Pinpoint the cell where the given text exists, returning its (x, y) midpoint coordinate. 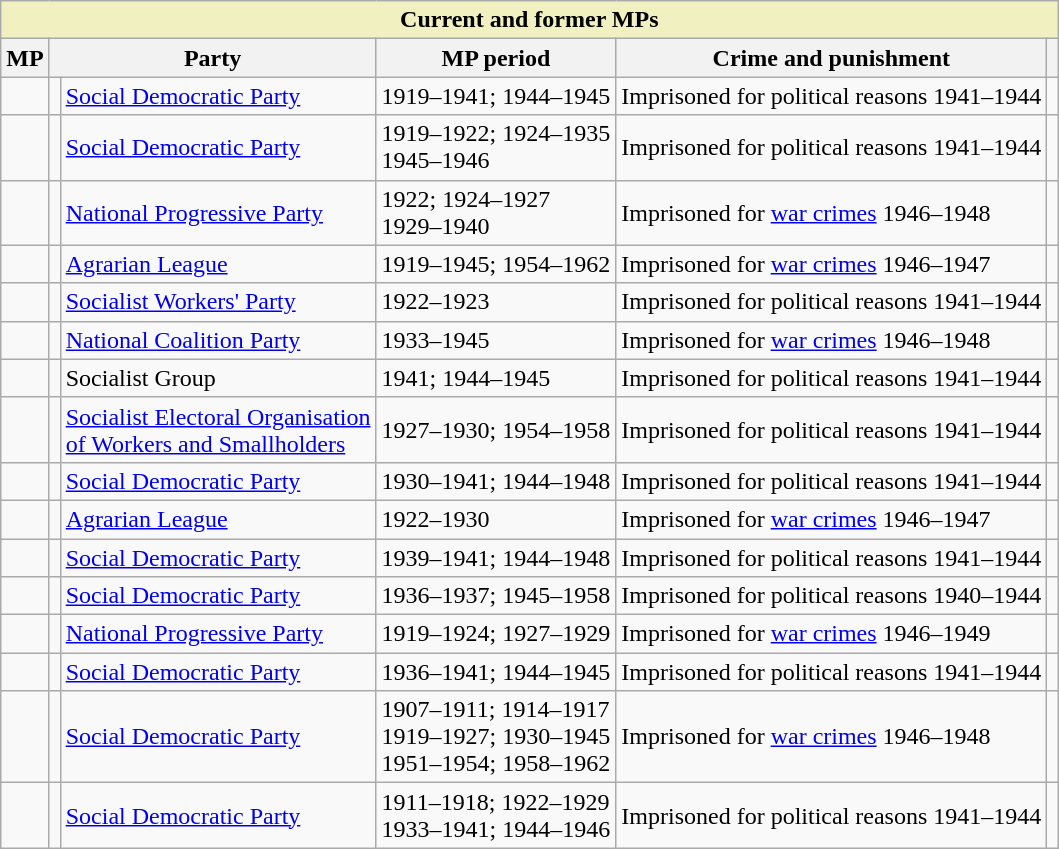
1919–1924; 1927–1929 (496, 634)
1936–1941; 1944–1945 (496, 672)
1933–1945 (496, 340)
Imprisoned for political reasons 1940–1944 (832, 596)
National Coalition Party (218, 340)
Socialist Electoral Organisationof Workers and Smallholders (218, 430)
MP (25, 58)
1936–1937; 1945–1958 (496, 596)
1941; 1944–1945 (496, 378)
1922–1923 (496, 302)
1922; 1924–19271929–1940 (496, 212)
Socialist Group (218, 378)
Party (212, 58)
Imprisoned for war crimes 1946–1949 (832, 634)
1939–1941; 1944–1948 (496, 557)
1911–1918; 1922–19291933–1941; 1944–1946 (496, 816)
MP period (496, 58)
1927–1930; 1954–1958 (496, 430)
Socialist Workers' Party (218, 302)
Crime and punishment (832, 58)
1919–1945; 1954–1962 (496, 264)
1930–1941; 1944–1948 (496, 481)
Current and former MPs (530, 20)
1919–1941; 1944–1945 (496, 96)
1922–1930 (496, 519)
1907–1911; 1914–19171919–1927; 1930–19451951–1954; 1958–1962 (496, 737)
1919–1922; 1924–19351945–1946 (496, 148)
